Scan for the cell matching the given text and deliver its (x, y) coordinate at center. 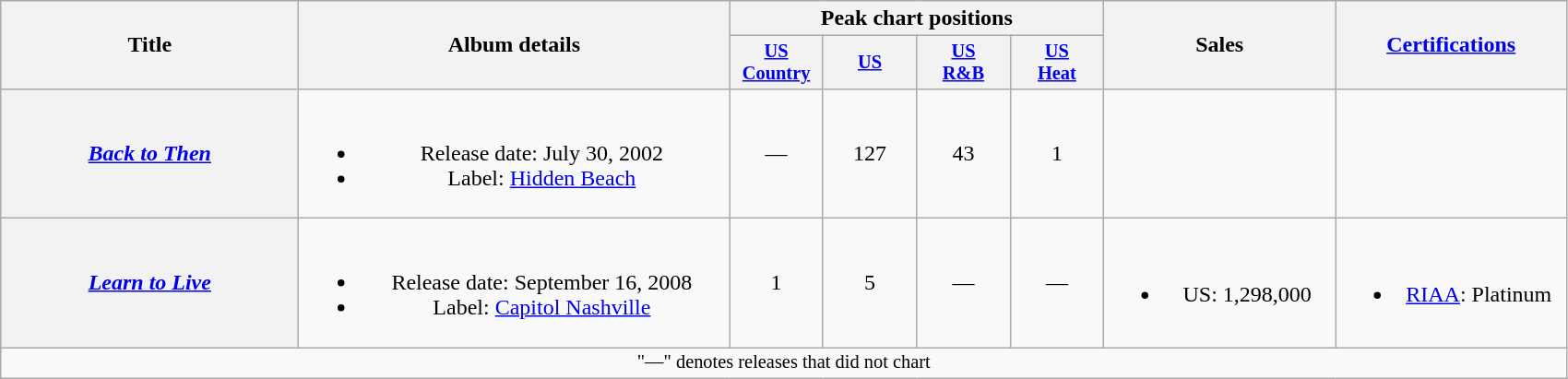
Learn to Live (149, 283)
Sales (1219, 45)
Peak chart positions (917, 18)
USHeat (1057, 63)
Title (149, 45)
US Country (777, 63)
Release date: July 30, 2002Label: Hidden Beach (515, 153)
US: 1,298,000 (1219, 283)
US (869, 63)
USR&B (963, 63)
Release date: September 16, 2008Label: Capitol Nashville (515, 283)
127 (869, 153)
Back to Then (149, 153)
"—" denotes releases that did not chart (784, 363)
43 (963, 153)
Certifications (1452, 45)
5 (869, 283)
Album details (515, 45)
RIAA: Platinum (1452, 283)
